From the cell containing the given text, extract its center point as (X, Y) coordinate. 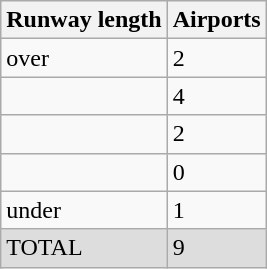
Runway length (84, 20)
4 (216, 96)
TOTAL (84, 248)
Airports (216, 20)
9 (216, 248)
1 (216, 210)
under (84, 210)
over (84, 58)
0 (216, 172)
